For the text-containing cell, return its midpoint in (x, y) coordinate format. 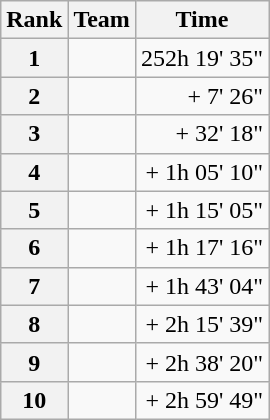
Rank (34, 20)
+ 1h 05' 10" (202, 172)
+ 2h 38' 20" (202, 362)
+ 2h 15' 39" (202, 324)
+ 1h 17' 16" (202, 248)
4 (34, 172)
6 (34, 248)
Time (202, 20)
+ 32' 18" (202, 134)
10 (34, 400)
1 (34, 58)
252h 19' 35" (202, 58)
+ 2h 59' 49" (202, 400)
5 (34, 210)
9 (34, 362)
2 (34, 96)
7 (34, 286)
Team (102, 20)
+ 1h 15' 05" (202, 210)
3 (34, 134)
+ 7' 26" (202, 96)
+ 1h 43' 04" (202, 286)
8 (34, 324)
